From the cell containing the given text, extract its center point as (x, y) coordinate. 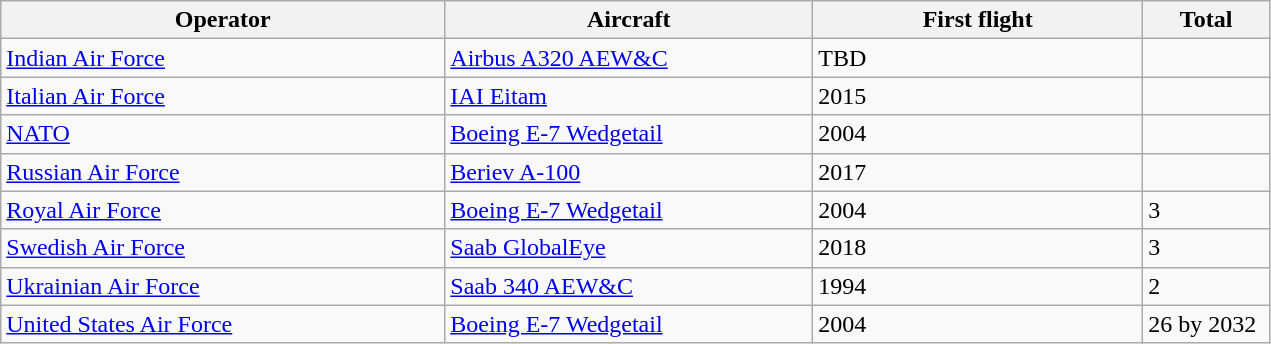
Italian Air Force (223, 96)
IAI Eitam (629, 96)
Aircraft (629, 20)
Indian Air Force (223, 58)
Saab 340 AEW&C (629, 286)
United States Air Force (223, 324)
1994 (978, 286)
2017 (978, 172)
First flight (978, 20)
Beriev A-100 (629, 172)
2018 (978, 248)
NATO (223, 134)
Airbus A320 AEW&C (629, 58)
Royal Air Force (223, 210)
Saab GlobalEye (629, 248)
Swedish Air Force (223, 248)
26 by 2032 (1206, 324)
2015 (978, 96)
2 (1206, 286)
Total (1206, 20)
Russian Air Force (223, 172)
TBD (978, 58)
Operator (223, 20)
Ukrainian Air Force (223, 286)
